Search for the cell housing the specified text and yield its [X, Y] center coordinate. 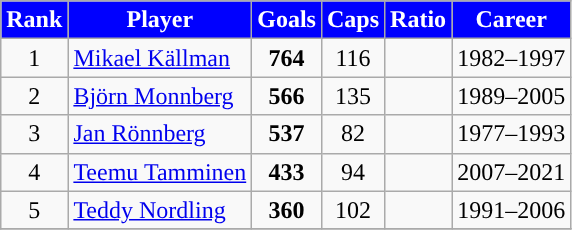
537 [287, 134]
2007–2021 [512, 172]
1 [34, 58]
1991–2006 [512, 210]
Career [512, 20]
Ratio [418, 20]
Mikael Källman [160, 58]
2 [34, 96]
5 [34, 210]
102 [352, 210]
Teddy Nordling [160, 210]
360 [287, 210]
Caps [352, 20]
764 [287, 58]
1977–1993 [512, 134]
82 [352, 134]
Goals [287, 20]
3 [34, 134]
Player [160, 20]
4 [34, 172]
Rank [34, 20]
1989–2005 [512, 96]
Björn Monnberg [160, 96]
Teemu Tamminen [160, 172]
135 [352, 96]
1982–1997 [512, 58]
566 [287, 96]
94 [352, 172]
Jan Rönnberg [160, 134]
116 [352, 58]
433 [287, 172]
